Return (x, y) of the center of cell containing provided text 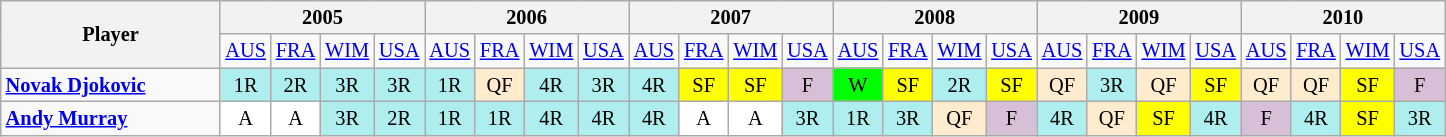
2009 (1139, 17)
2007 (731, 17)
2008 (935, 17)
Andy Murray (111, 118)
Player (111, 34)
W (858, 85)
Novak Djokovic (111, 85)
2006 (526, 17)
2010 (1343, 17)
2005 (322, 17)
